Find where the given text appears and provide that cell's center as [X, Y] coordinate. 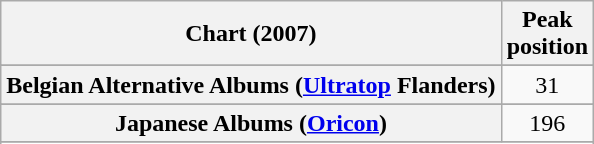
31 [547, 85]
Peakposition [547, 34]
Japanese Albums (Oricon) [251, 123]
Belgian Alternative Albums (Ultratop Flanders) [251, 85]
196 [547, 123]
Chart (2007) [251, 34]
